Search for the cell housing the specified text and yield its (x, y) center coordinate. 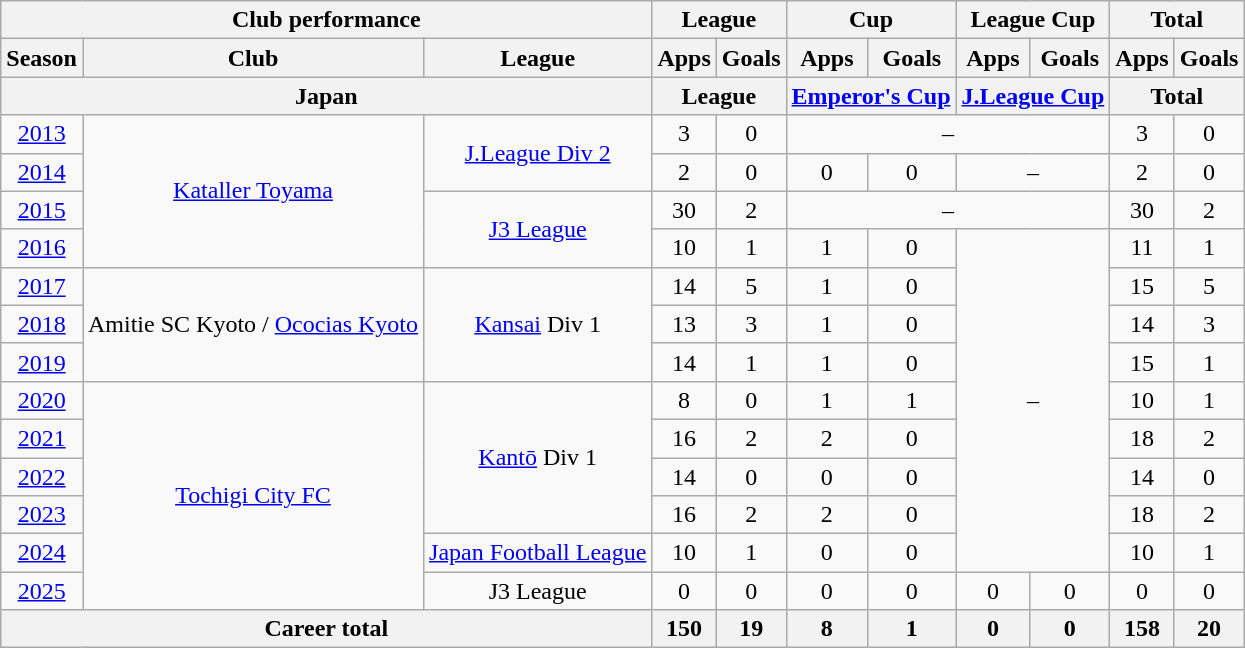
2016 (42, 248)
Tochigi City FC (252, 495)
J.League Div 2 (538, 153)
20 (1209, 629)
13 (684, 324)
Emperor's Cup (871, 96)
Season (42, 58)
Kantō Div 1 (538, 457)
2014 (42, 172)
2017 (42, 286)
Amitie SC Kyoto / Ococias Kyoto (252, 324)
2019 (42, 362)
19 (751, 629)
Japan Football League (538, 553)
J.League Cup (1033, 96)
2018 (42, 324)
150 (684, 629)
Club performance (326, 20)
Career total (326, 629)
Kataller Toyama (252, 191)
2022 (42, 477)
2020 (42, 400)
2025 (42, 591)
Japan (326, 96)
2021 (42, 438)
Club (252, 58)
158 (1142, 629)
2024 (42, 553)
2015 (42, 210)
11 (1142, 248)
2023 (42, 515)
2013 (42, 134)
Cup (871, 20)
League Cup (1033, 20)
Kansai Div 1 (538, 324)
